Search for the cell housing the specified text and yield its [x, y] center coordinate. 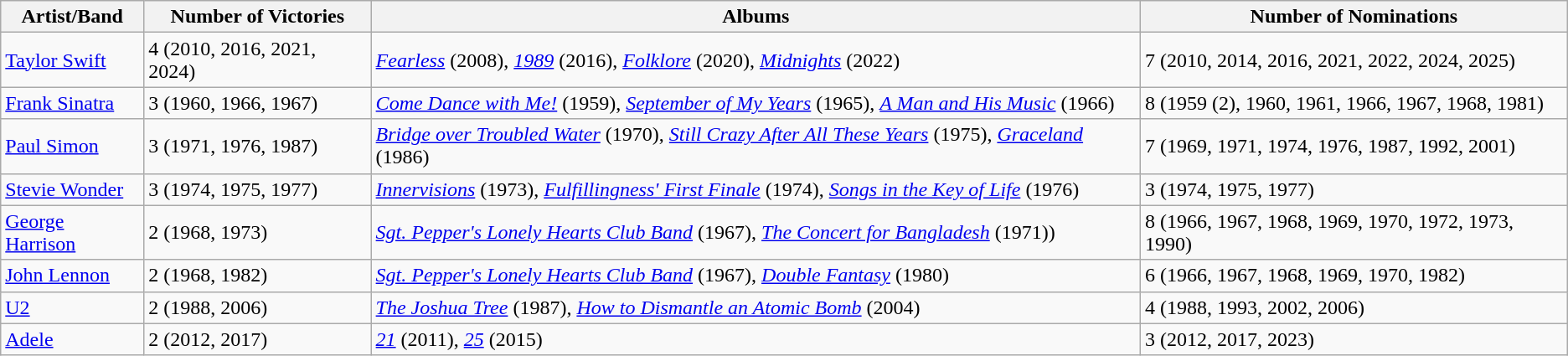
Bridge over Troubled Water (1970), Still Crazy After All These Years (1975), Graceland (1986) [756, 146]
7 (2010, 2014, 2016, 2021, 2022, 2024, 2025) [1354, 60]
2 (1968, 1982) [258, 276]
2 (1968, 1973) [258, 233]
Adele [72, 339]
U2 [72, 307]
John Lennon [72, 276]
George Harrison [72, 233]
Sgt. Pepper's Lonely Hearts Club Band (1967), The Concert for Bangladesh (1971)) [756, 233]
2 (2012, 2017) [258, 339]
4 (2010, 2016, 2021, 2024) [258, 60]
Innervisions (1973), Fulfillingness' First Finale (1974), Songs in the Key of Life (1976) [756, 189]
3 (1960, 1966, 1967) [258, 103]
3 (1971, 1976, 1987) [258, 146]
8 (1959 (2), 1960, 1961, 1966, 1967, 1968, 1981) [1354, 103]
Albums [756, 17]
Paul Simon [72, 146]
Come Dance with Me! (1959), September of My Years (1965), A Man and His Music (1966) [756, 103]
21 (2011), 25 (2015) [756, 339]
Number of Victories [258, 17]
8 (1966, 1967, 1968, 1969, 1970, 1972, 1973, 1990) [1354, 233]
Artist/Band [72, 17]
Sgt. Pepper's Lonely Hearts Club Band (1967), Double Fantasy (1980) [756, 276]
3 (2012, 2017, 2023) [1354, 339]
Stevie Wonder [72, 189]
4 (1988, 1993, 2002, 2006) [1354, 307]
Frank Sinatra [72, 103]
The Joshua Tree (1987), How to Dismantle an Atomic Bomb (2004) [756, 307]
Taylor Swift [72, 60]
7 (1969, 1971, 1974, 1976, 1987, 1992, 2001) [1354, 146]
Number of Nominations [1354, 17]
6 (1966, 1967, 1968, 1969, 1970, 1982) [1354, 276]
2 (1988, 2006) [258, 307]
Fearless (2008), 1989 (2016), Folklore (2020), Midnights (2022) [756, 60]
